Scan for the cell matching the given text and deliver its [X, Y] coordinate at center. 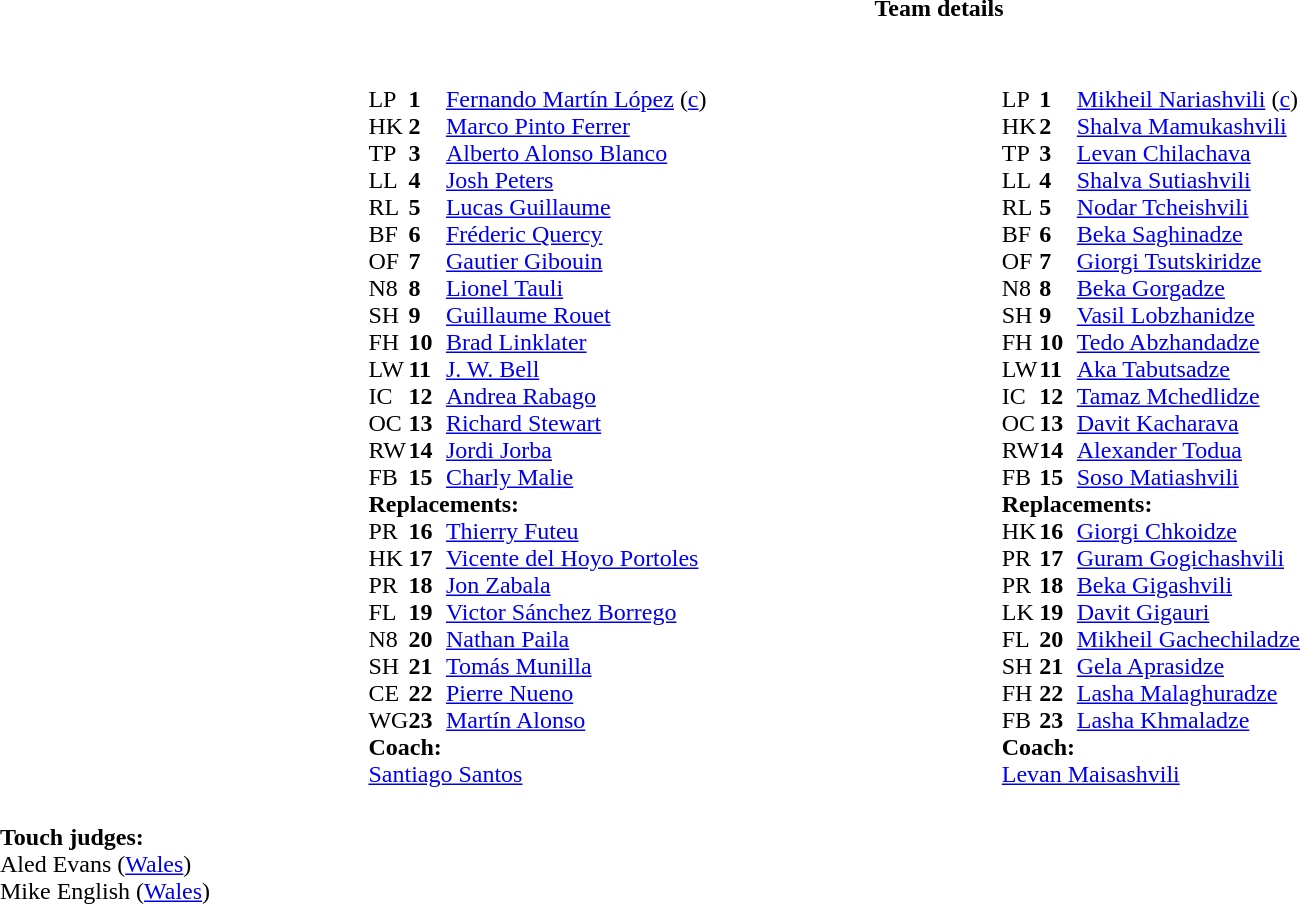
Fernando Martín López (c) [576, 100]
Beka Gorgadze [1188, 288]
Brad Linklater [576, 342]
Giorgi Chkoidze [1188, 532]
LK [1021, 612]
Jordi Jorba [576, 450]
Guram Gogichashvili [1188, 558]
Soso Matiashvili [1188, 478]
Giorgi Tsutskiridze [1188, 262]
Lasha Khmaladze [1188, 720]
J. W. Bell [576, 370]
Victor Sánchez Borrego [576, 612]
WG [388, 720]
Tomás Munilla [576, 666]
Mikheil Gachechiladze [1188, 640]
Santiago Santos [537, 774]
Gela Aprasidze [1188, 666]
Alberto Alonso Blanco [576, 154]
Fréderic Quercy [576, 234]
Shalva Mamukashvili [1188, 126]
Lionel Tauli [576, 288]
Charly Malie [576, 478]
Andrea Rabago [576, 396]
Beka Saghinadze [1188, 234]
Guillaume Rouet [576, 316]
Shalva Sutiashvili [1188, 180]
Tedo Abzhandadze [1188, 342]
Mikheil Nariashvili (c) [1188, 100]
Alexander Todua [1188, 450]
Tamaz Mchedlidze [1188, 396]
Gautier Gibouin [576, 262]
Josh Peters [576, 180]
Marco Pinto Ferrer [576, 126]
Pierre Nueno [576, 694]
Martín Alonso [576, 720]
Levan Maisashvili [1151, 774]
Richard Stewart [576, 424]
Vasil Lobzhanidze [1188, 316]
Thierry Futeu [576, 532]
Jon Zabala [576, 586]
Nathan Paila [576, 640]
CE [388, 694]
Levan Chilachava [1188, 154]
Lasha Malaghuradze [1188, 694]
Lucas Guillaume [576, 208]
Davit Gigauri [1188, 612]
Nodar Tcheishvili [1188, 208]
Vicente del Hoyo Portoles [576, 558]
Beka Gigashvili [1188, 586]
Aka Tabutsadze [1188, 370]
Davit Kacharava [1188, 424]
